Return the [X, Y] coordinate for the center point of the cell that contains the specified text.  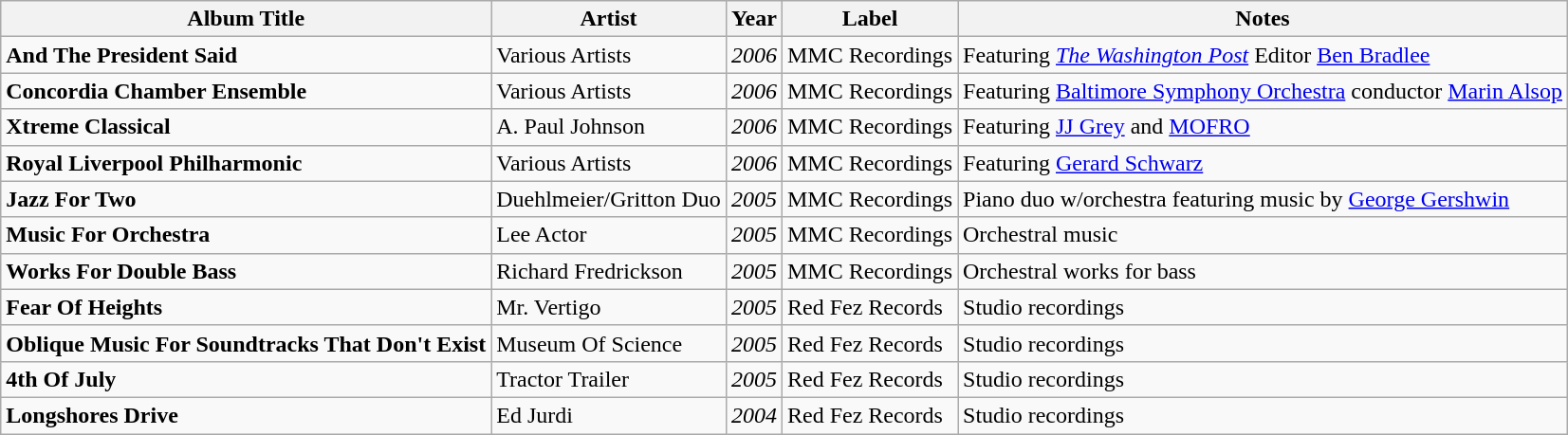
2004 [753, 415]
Royal Liverpool Philharmonic [247, 163]
Artist [609, 19]
Orchestral music [1264, 235]
Notes [1264, 19]
Music For Orchestra [247, 235]
Featuring The Washington Post Editor Ben Bradlee [1264, 55]
Year [753, 19]
Richard Fredrickson [609, 271]
Works For Double Bass [247, 271]
Tractor Trailer [609, 379]
Fear Of Heights [247, 307]
Label [869, 19]
Oblique Music For Soundtracks That Don't Exist [247, 343]
Lee Actor [609, 235]
Museum Of Science [609, 343]
Duehlmeier/Gritton Duo [609, 199]
Featuring JJ Grey and MOFRO [1264, 127]
4th Of July [247, 379]
And The President Said [247, 55]
Longshores Drive [247, 415]
Featuring Gerard Schwarz [1264, 163]
Piano duo w/orchestra featuring music by George Gershwin [1264, 199]
Mr. Vertigo [609, 307]
Concordia Chamber Ensemble [247, 91]
Album Title [247, 19]
Xtreme Classical [247, 127]
Orchestral works for bass [1264, 271]
Ed Jurdi [609, 415]
A. Paul Johnson [609, 127]
Featuring Baltimore Symphony Orchestra conductor Marin Alsop [1264, 91]
Jazz For Two [247, 199]
